Return the [x, y] coordinate for the center point of the cell that contains the specified text.  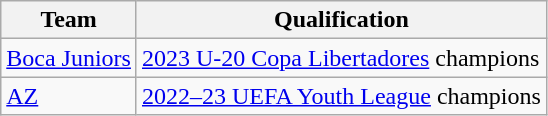
Boca Juniors [69, 58]
2022–23 UEFA Youth League champions [341, 96]
Team [69, 20]
2023 U-20 Copa Libertadores champions [341, 58]
Qualification [341, 20]
AZ [69, 96]
